Pinpoint the cell where the given text exists, returning its [x, y] midpoint coordinate. 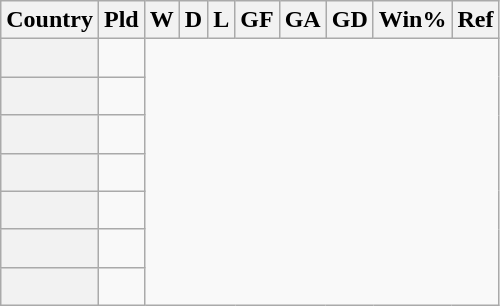
GA [302, 20]
W [162, 20]
Pld [121, 20]
GF [257, 20]
D [193, 20]
Ref [476, 20]
Country [50, 20]
Win% [412, 20]
GD [350, 20]
L [222, 20]
